From the cell containing the given text, extract its center point as (X, Y) coordinate. 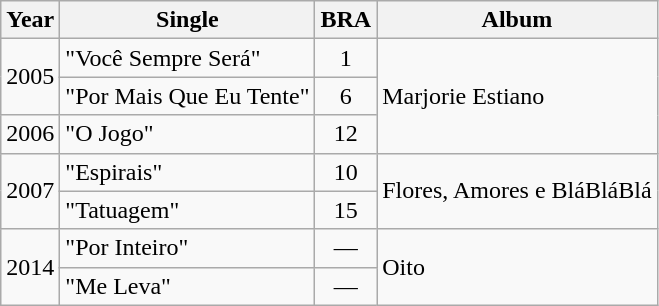
"Você Sempre Será" (188, 58)
Album (517, 20)
BRA (346, 20)
"Espirais" (188, 172)
2007 (30, 191)
15 (346, 210)
2006 (30, 134)
Oito (517, 267)
Year (30, 20)
10 (346, 172)
2005 (30, 77)
Single (188, 20)
Marjorie Estiano (517, 96)
12 (346, 134)
2014 (30, 267)
Flores, Amores e BláBláBlá (517, 191)
"Por Mais Que Eu Tente" (188, 96)
"Por Inteiro" (188, 248)
"O Jogo" (188, 134)
"Me Leva" (188, 286)
6 (346, 96)
1 (346, 58)
"Tatuagem" (188, 210)
